Pinpoint the cell where the given text exists, returning its [X, Y] midpoint coordinate. 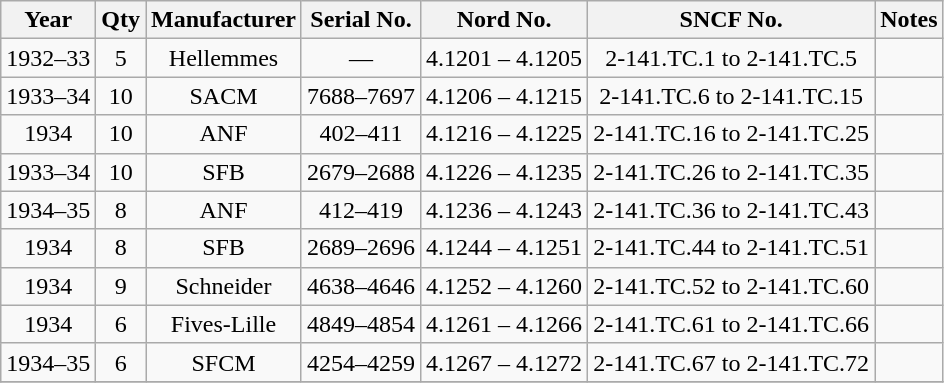
2-141.TC.44 to 2-141.TC.51 [732, 248]
— [360, 58]
Fives-Lille [224, 324]
4.1216 – 4.1225 [504, 134]
2-141.TC.6 to 2-141.TC.15 [732, 96]
Serial No. [360, 20]
402–411 [360, 134]
4.1267 – 4.1272 [504, 362]
4.1206 – 4.1215 [504, 96]
2-141.TC.1 to 2-141.TC.5 [732, 58]
Schneider [224, 286]
4849–4854 [360, 324]
SNCF No. [732, 20]
Qty [121, 20]
2689–2696 [360, 248]
4.1236 – 4.1243 [504, 210]
Manufacturer [224, 20]
2679–2688 [360, 172]
SFCM [224, 362]
4.1252 – 4.1260 [504, 286]
4254–4259 [360, 362]
2-141.TC.61 to 2-141.TC.66 [732, 324]
SACM [224, 96]
2-141.TC.16 to 2-141.TC.25 [732, 134]
Notes [909, 20]
1932–33 [48, 58]
Year [48, 20]
412–419 [360, 210]
2-141.TC.67 to 2-141.TC.72 [732, 362]
4.1244 – 4.1251 [504, 248]
7688–7697 [360, 96]
5 [121, 58]
4.1261 – 4.1266 [504, 324]
2-141.TC.26 to 2-141.TC.35 [732, 172]
9 [121, 286]
4638–4646 [360, 286]
Hellemmes [224, 58]
4.1201 – 4.1205 [504, 58]
2-141.TC.52 to 2-141.TC.60 [732, 286]
2-141.TC.36 to 2-141.TC.43 [732, 210]
4.1226 – 4.1235 [504, 172]
Nord No. [504, 20]
